Find where the given text appears and provide that cell's center as (x, y) coordinate. 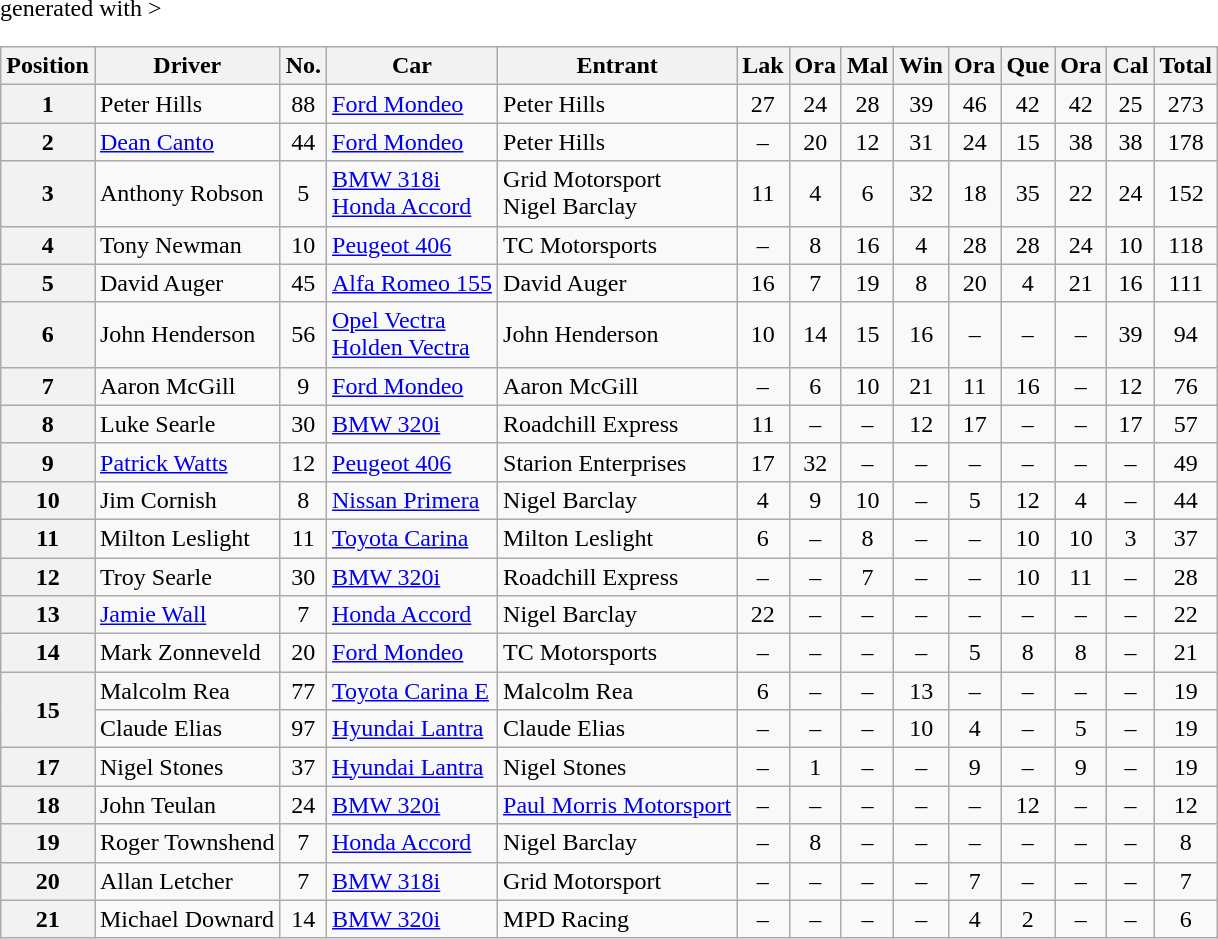
35 (1028, 194)
111 (1186, 283)
Starion Enterprises (618, 462)
Patrick Watts (187, 462)
Grid Motorsport (618, 881)
Michael Downard (187, 919)
45 (303, 283)
273 (1186, 104)
Anthony Robson (187, 194)
Opel Vectra Holden Vectra (412, 334)
76 (1186, 386)
152 (1186, 194)
Que (1028, 66)
25 (1130, 104)
27 (763, 104)
Allan Letcher (187, 881)
46 (974, 104)
118 (1186, 245)
Nissan Primera (412, 500)
John Teulan (187, 805)
BMW 318i (412, 881)
Jamie Wall (187, 615)
88 (303, 104)
Mark Zonneveld (187, 653)
Alfa Romeo 155 (412, 283)
77 (303, 691)
Car (412, 66)
57 (1186, 424)
Paul Morris Motorsport (618, 805)
Entrant (618, 66)
178 (1186, 142)
No. (303, 66)
Troy Searle (187, 577)
BMW 318i Honda Accord (412, 194)
31 (922, 142)
Toyota Carina E (412, 691)
94 (1186, 334)
97 (303, 729)
56 (303, 334)
Win (922, 66)
49 (1186, 462)
Position (48, 66)
Luke Searle (187, 424)
Driver (187, 66)
Dean Canto (187, 142)
Grid Motorsport Nigel Barclay (618, 194)
Jim Cornish (187, 500)
Roger Townshend (187, 843)
MPD Racing (618, 919)
Tony Newman (187, 245)
Total (1186, 66)
Cal (1130, 66)
Toyota Carina (412, 538)
Mal (867, 66)
Lak (763, 66)
